Provide the [x, y] coordinate of the cell's center where the given text is located.  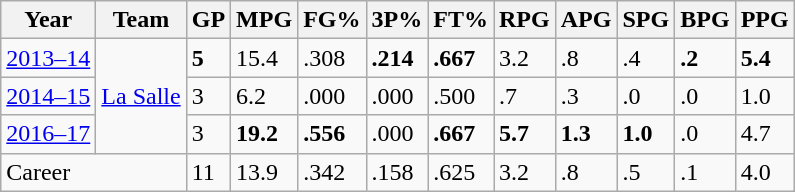
13.9 [264, 172]
SPG [646, 20]
APG [586, 20]
FT% [461, 20]
GP [208, 20]
.1 [705, 172]
.5 [646, 172]
4.7 [764, 134]
19.2 [264, 134]
.2 [705, 58]
.500 [461, 96]
15.4 [264, 58]
MPG [264, 20]
.342 [332, 172]
.3 [586, 96]
.158 [397, 172]
2016–17 [48, 134]
.625 [461, 172]
3P% [397, 20]
.7 [525, 96]
La Salle [141, 96]
Career [94, 172]
6.2 [264, 96]
Team [141, 20]
11 [208, 172]
2014–15 [48, 96]
.214 [397, 58]
RPG [525, 20]
4.0 [764, 172]
.4 [646, 58]
.556 [332, 134]
1.3 [586, 134]
5.7 [525, 134]
PPG [764, 20]
5 [208, 58]
FG% [332, 20]
2013–14 [48, 58]
5.4 [764, 58]
Year [48, 20]
BPG [705, 20]
.308 [332, 58]
